Return the (X, Y) coordinate for the center point of the cell that contains the specified text.  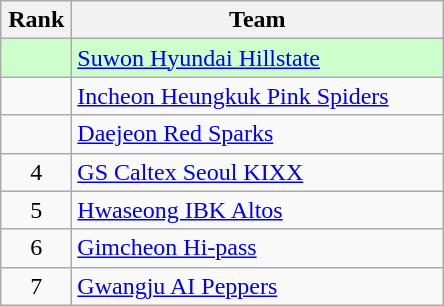
GS Caltex Seoul KIXX (258, 172)
Gwangju AI Peppers (258, 286)
Team (258, 20)
Incheon Heungkuk Pink Spiders (258, 96)
4 (36, 172)
Hwaseong IBK Altos (258, 210)
6 (36, 248)
Suwon Hyundai Hillstate (258, 58)
7 (36, 286)
Gimcheon Hi-pass (258, 248)
Daejeon Red Sparks (258, 134)
Rank (36, 20)
5 (36, 210)
